Provide the (X, Y) coordinate of the cell's center where the given text is located.  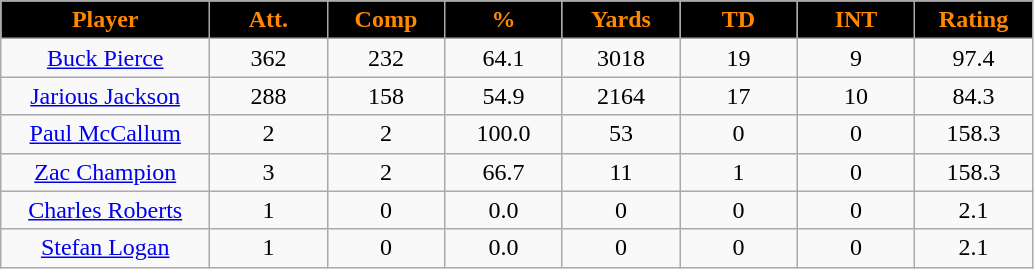
54.9 (504, 96)
Zac Champion (106, 172)
Paul McCallum (106, 134)
53 (621, 134)
3018 (621, 58)
Stefan Logan (106, 248)
66.7 (504, 172)
2164 (621, 96)
INT (856, 20)
TD (739, 20)
Jarious Jackson (106, 96)
97.4 (974, 58)
84.3 (974, 96)
10 (856, 96)
Rating (974, 20)
Att. (269, 20)
Buck Pierce (106, 58)
11 (621, 172)
Yards (621, 20)
19 (739, 58)
362 (269, 58)
Comp (386, 20)
17 (739, 96)
Player (106, 20)
64.1 (504, 58)
3 (269, 172)
100.0 (504, 134)
288 (269, 96)
Charles Roberts (106, 210)
9 (856, 58)
232 (386, 58)
158 (386, 96)
% (504, 20)
